Provide the (X, Y) coordinate of the cell's center where the given text is located.  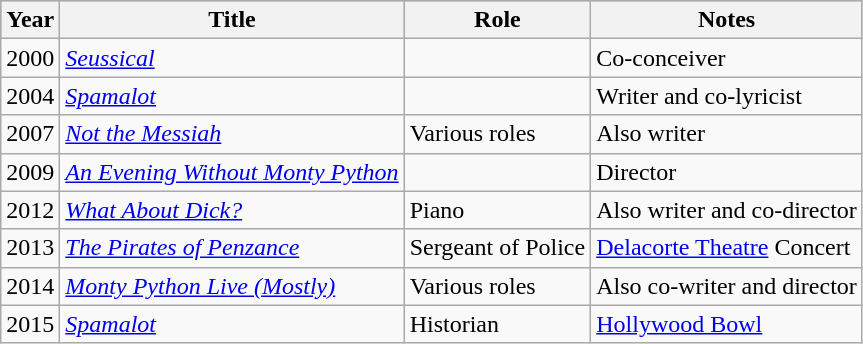
Co-conceiver (727, 58)
2015 (30, 324)
Notes (727, 20)
2009 (30, 172)
2004 (30, 96)
Hollywood Bowl (727, 324)
Writer and co-lyricist (727, 96)
Also writer (727, 134)
Sergeant of Police (498, 248)
Monty Python Live (Mostly) (232, 286)
Role (498, 20)
Director (727, 172)
Historian (498, 324)
Piano (498, 210)
Seussical (232, 58)
The Pirates of Penzance (232, 248)
Title (232, 20)
Also writer and co-director (727, 210)
An Evening Without Monty Python (232, 172)
2013 (30, 248)
What About Dick? (232, 210)
Year (30, 20)
2014 (30, 286)
Not the Messiah (232, 134)
2000 (30, 58)
Also co-writer and director (727, 286)
2012 (30, 210)
Delacorte Theatre Concert (727, 248)
2007 (30, 134)
